Find where the given text appears and provide that cell's center as (x, y) coordinate. 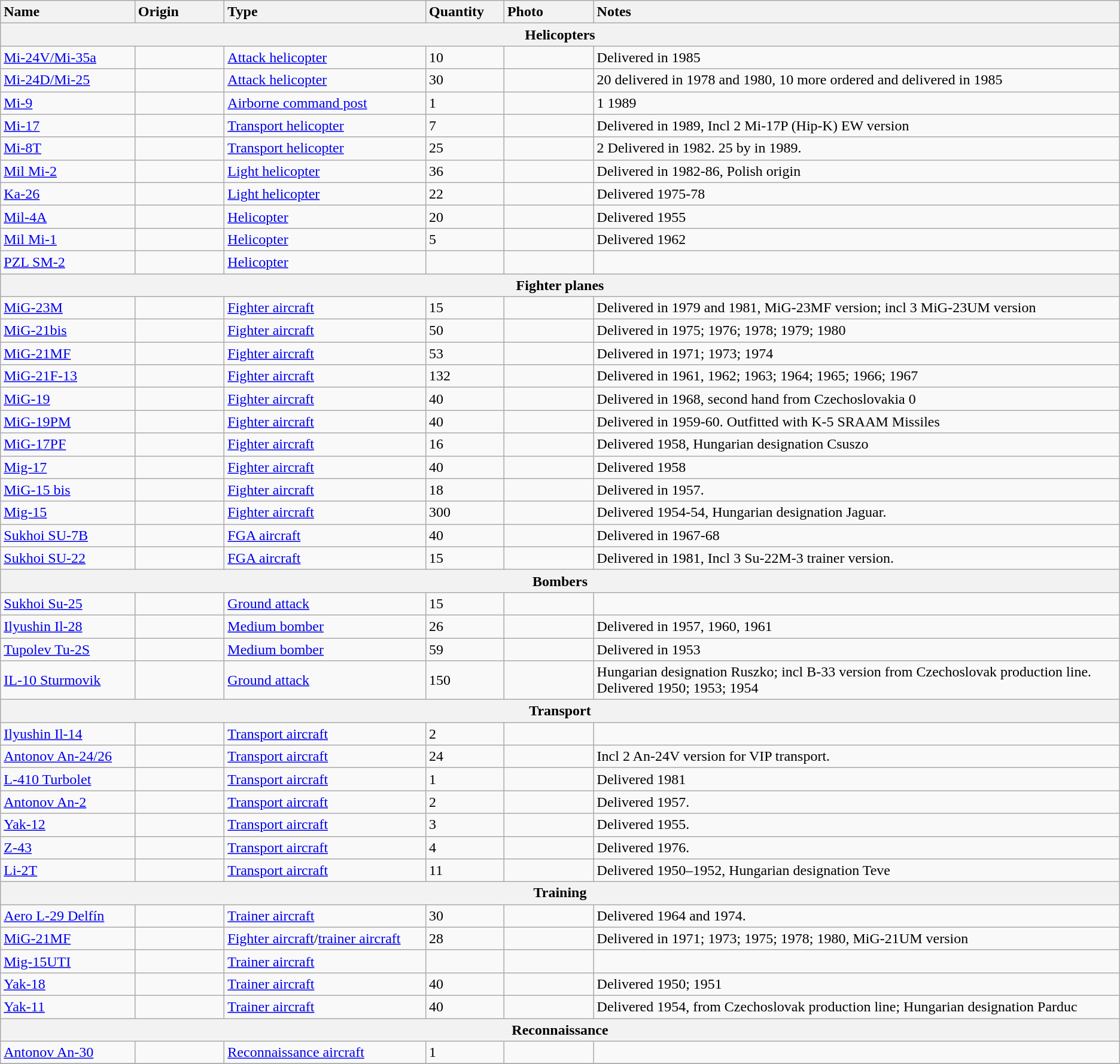
Delivered in 1989, Incl 2 Mi-17P (Hip-K) EW version (857, 126)
MiG-17PF (68, 444)
Ilyushin Il-28 (68, 626)
Yak-18 (68, 984)
4 (464, 847)
Delivered in 1975; 1976; 1978; 1979; 1980 (857, 331)
Fighter planes (560, 285)
Sukhoi SU-22 (68, 558)
50 (464, 331)
36 (464, 171)
Delivered in 1979 and 1981, MiG-23MF version; incl 3 MiG-23UM version (857, 308)
Photo (549, 12)
22 (464, 194)
Antonov An-24/26 (68, 757)
MiG-23M (68, 308)
Mig-15UTI (68, 961)
11 (464, 870)
Notes (857, 12)
Mil Mi-2 (68, 171)
Ilyushin Il-14 (68, 734)
MiG-21bis (68, 331)
132 (464, 376)
20 (464, 217)
Z-43 (68, 847)
28 (464, 938)
Fighter aircraft/trainer aircraft (325, 938)
150 (464, 681)
Delivered in 1953 (857, 649)
Delivered 1958, Hungarian designation Csuszo (857, 444)
Mi-9 (68, 103)
26 (464, 626)
Type (325, 12)
Delivered in 1971; 1973; 1975; 1978; 1980, MiG-21UM version (857, 938)
MiG-19 (68, 399)
Delivered 1981 (857, 779)
Delivered in 1957. (857, 490)
Incl 2 An-24V version for VIP transport. (857, 757)
24 (464, 757)
25 (464, 148)
Reconnaissance (560, 1029)
Aero L-29 Delfín (68, 916)
Delivered in 1957, 1960, 1961 (857, 626)
Delivered in 1971; 1973; 1974 (857, 353)
Yak-11 (68, 1007)
Delivered in 1961, 1962; 1963; 1964; 1965; 1966; 1967 (857, 376)
Mi-24D/Mi-25 (68, 80)
Sukhoi Su-25 (68, 603)
300 (464, 513)
53 (464, 353)
Ka-26 (68, 194)
Mi-24V/Mi-35a (68, 57)
5 (464, 239)
59 (464, 649)
Delivered 1975-78 (857, 194)
Mi-8T (68, 148)
Delivered 1976. (857, 847)
Delivered 1955 (857, 217)
Delivered in 1968, second hand from Czechoslovakia 0 (857, 399)
MiG-19PM (68, 422)
IL-10 Sturmovik (68, 681)
Delivered in 1967-68 (857, 535)
Li-2T (68, 870)
Tupolev Tu-2S (68, 649)
Delivered 1950; 1951 (857, 984)
Mig-17 (68, 467)
Delivered in 1959-60. Outfitted with K-5 SRAAM Missiles (857, 422)
1 1989 (857, 103)
Origin (179, 12)
Mig-15 (68, 513)
Delivered in 1982-86, Polish origin (857, 171)
Transport (560, 711)
Antonov An-30 (68, 1053)
Bombers (560, 581)
Quantity (464, 12)
L-410 Turbolet (68, 779)
Mil-4A (68, 217)
MiG-15 bis (68, 490)
Delivered 1955. (857, 825)
Mil Mi-1 (68, 239)
Helicopters (560, 35)
Delivered 1964 and 1974. (857, 916)
7 (464, 126)
Delivered 1954-54, Hungarian designation Jaguar. (857, 513)
2 Delivered in 1982. 25 by in 1989. (857, 148)
3 (464, 825)
10 (464, 57)
16 (464, 444)
PZL SM-2 (68, 262)
MiG-21F-13 (68, 376)
Yak-12 (68, 825)
Airborne command post (325, 103)
Hungarian designation Ruszko; incl B-33 version from Czechoslovak production line. Delivered 1950; 1953; 1954 (857, 681)
Sukhoi SU-7B (68, 535)
20 delivered in 1978 and 1980, 10 more ordered and delivered in 1985 (857, 80)
Reconnaissance aircraft (325, 1053)
Delivered in 1981, Incl 3 Su-22M-3 trainer version. (857, 558)
Training (560, 893)
Name (68, 12)
Delivered 1954, from Czechoslovak production line; Hungarian designation Parduc (857, 1007)
Delivered in 1985 (857, 57)
Delivered 1950–1952, Hungarian designation Teve (857, 870)
Delivered 1958 (857, 467)
Delivered 1962 (857, 239)
Antonov An-2 (68, 802)
18 (464, 490)
Mi-17 (68, 126)
Delivered 1957. (857, 802)
